Scan for the cell matching the given text and deliver its (X, Y) coordinate at center. 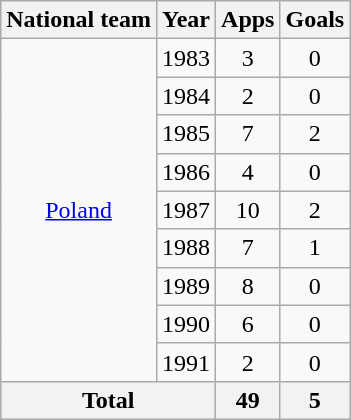
1990 (186, 324)
8 (248, 286)
10 (248, 210)
1983 (186, 58)
1985 (186, 134)
Apps (248, 20)
1984 (186, 96)
1 (315, 248)
1989 (186, 286)
5 (315, 400)
1987 (186, 210)
Year (186, 20)
49 (248, 400)
4 (248, 172)
1988 (186, 248)
National team (79, 20)
Goals (315, 20)
Poland (79, 210)
Total (108, 400)
1986 (186, 172)
3 (248, 58)
6 (248, 324)
1991 (186, 362)
